Determine the [X, Y] coordinate at the center of the cell enclosing the given text.  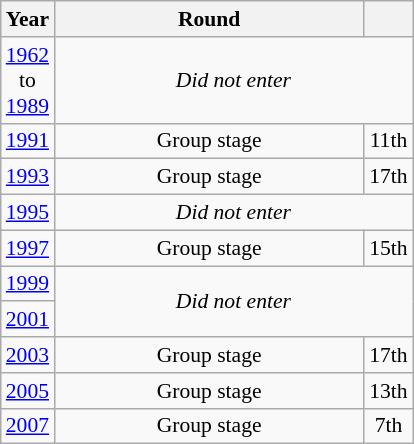
1997 [28, 248]
2007 [28, 426]
1991 [28, 141]
2003 [28, 355]
1993 [28, 177]
15th [388, 248]
11th [388, 141]
1999 [28, 284]
Round [209, 19]
7th [388, 426]
Year [28, 19]
13th [388, 391]
2005 [28, 391]
2001 [28, 320]
1995 [28, 213]
1962to1989 [28, 80]
